Find where the given text appears and provide that cell's center as (X, Y) coordinate. 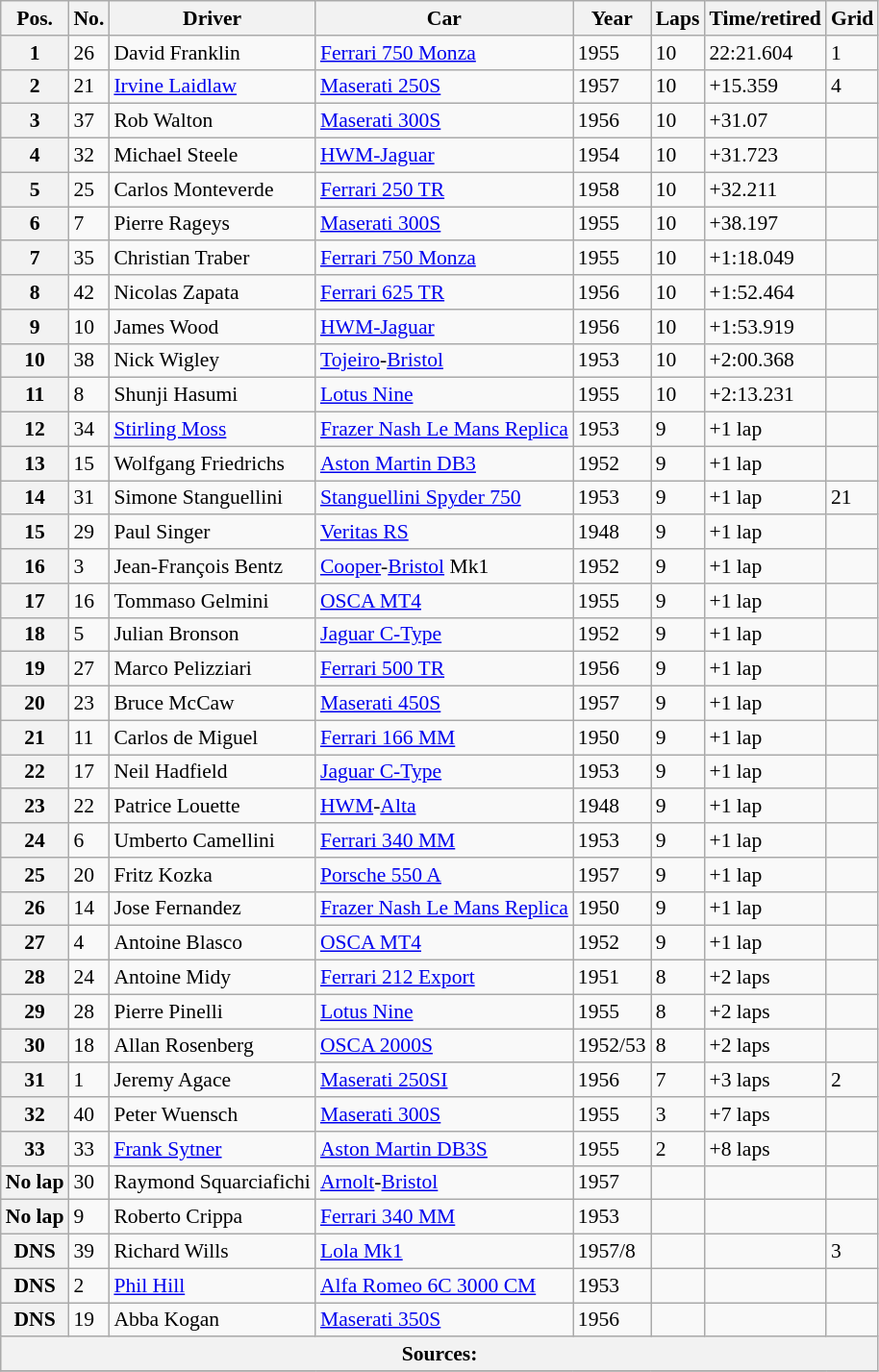
Maserati 450S (444, 704)
35 (88, 259)
OSCA 2000S (444, 1046)
+31.723 (765, 156)
Shunji Hasumi (212, 395)
Christian Traber (212, 259)
Jeremy Agace (212, 1081)
Michael Steele (212, 156)
Roberto Crippa (212, 1217)
Nick Wigley (212, 361)
Irvine Laidlaw (212, 87)
+38.197 (765, 224)
+7 laps (765, 1114)
Phil Hill (212, 1285)
Sources: (440, 1355)
Bruce McCaw (212, 704)
Peter Wuensch (212, 1114)
Nicolas Zapata (212, 292)
+32.211 (765, 189)
Maserati 350S (444, 1320)
David Franklin (212, 53)
+1:18.049 (765, 259)
1951 (612, 978)
Marco Pelizziari (212, 669)
Wolfgang Friedrichs (212, 463)
Ferrari 166 MM (444, 737)
Aston Martin DB3S (444, 1149)
37 (88, 121)
Patrice Louette (212, 807)
34 (88, 430)
+2:13.231 (765, 395)
Alfa Romeo 6C 3000 CM (444, 1285)
Carlos Monteverde (212, 189)
Time/retired (765, 18)
1952/53 (612, 1046)
Jean-François Bentz (212, 566)
Julian Bronson (212, 635)
Year (612, 18)
+1:53.919 (765, 327)
Grid (852, 18)
+2:00.368 (765, 361)
Driver (212, 18)
1957/8 (612, 1252)
Umberto Camellini (212, 840)
12 (35, 430)
Tojeiro-Bristol (444, 361)
Antoine Blasco (212, 943)
Neil Hadfield (212, 772)
HWM-Alta (444, 807)
+3 laps (765, 1081)
Porsche 550 A (444, 875)
+8 laps (765, 1149)
13 (35, 463)
Ferrari 500 TR (444, 669)
James Wood (212, 327)
Jose Fernandez (212, 909)
Carlos de Miguel (212, 737)
Ferrari 250 TR (444, 189)
Abba Kogan (212, 1320)
1954 (612, 156)
Antoine Midy (212, 978)
39 (88, 1252)
Paul Singer (212, 533)
Frank Sytner (212, 1149)
40 (88, 1114)
Tommaso Gelmini (212, 601)
1958 (612, 189)
Lola Mk1 (444, 1252)
42 (88, 292)
Fritz Kozka (212, 875)
Laps (678, 18)
Raymond Squarciafichi (212, 1183)
Pierre Rageys (212, 224)
Rob Walton (212, 121)
+31.07 (765, 121)
Aston Martin DB3 (444, 463)
Arnolt-Bristol (444, 1183)
22:21.604 (765, 53)
Ferrari 625 TR (444, 292)
Simone Stanguellini (212, 498)
Car (444, 18)
Cooper-Bristol Mk1 (444, 566)
Maserati 250S (444, 87)
Ferrari 212 Export (444, 978)
+1:52.464 (765, 292)
+15.359 (765, 87)
Maserati 250SI (444, 1081)
Pierre Pinelli (212, 1011)
Allan Rosenberg (212, 1046)
Veritas RS (444, 533)
Richard Wills (212, 1252)
Pos. (35, 18)
Stirling Moss (212, 430)
38 (88, 361)
No. (88, 18)
Stanguellini Spyder 750 (444, 498)
